Find where the given text appears and provide that cell's center as [X, Y] coordinate. 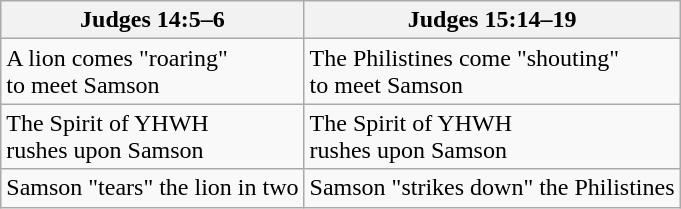
Samson "tears" the lion in two [152, 188]
Judges 15:14–19 [492, 20]
Judges 14:5–6 [152, 20]
Samson "strikes down" the Philistines [492, 188]
The Philistines come "shouting" to meet Samson [492, 72]
A lion comes "roaring" to meet Samson [152, 72]
